Return (x, y) of the center of cell containing provided text 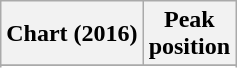
Peak position (189, 34)
Chart (2016) (72, 34)
